Find where the given text appears and provide that cell's center as [x, y] coordinate. 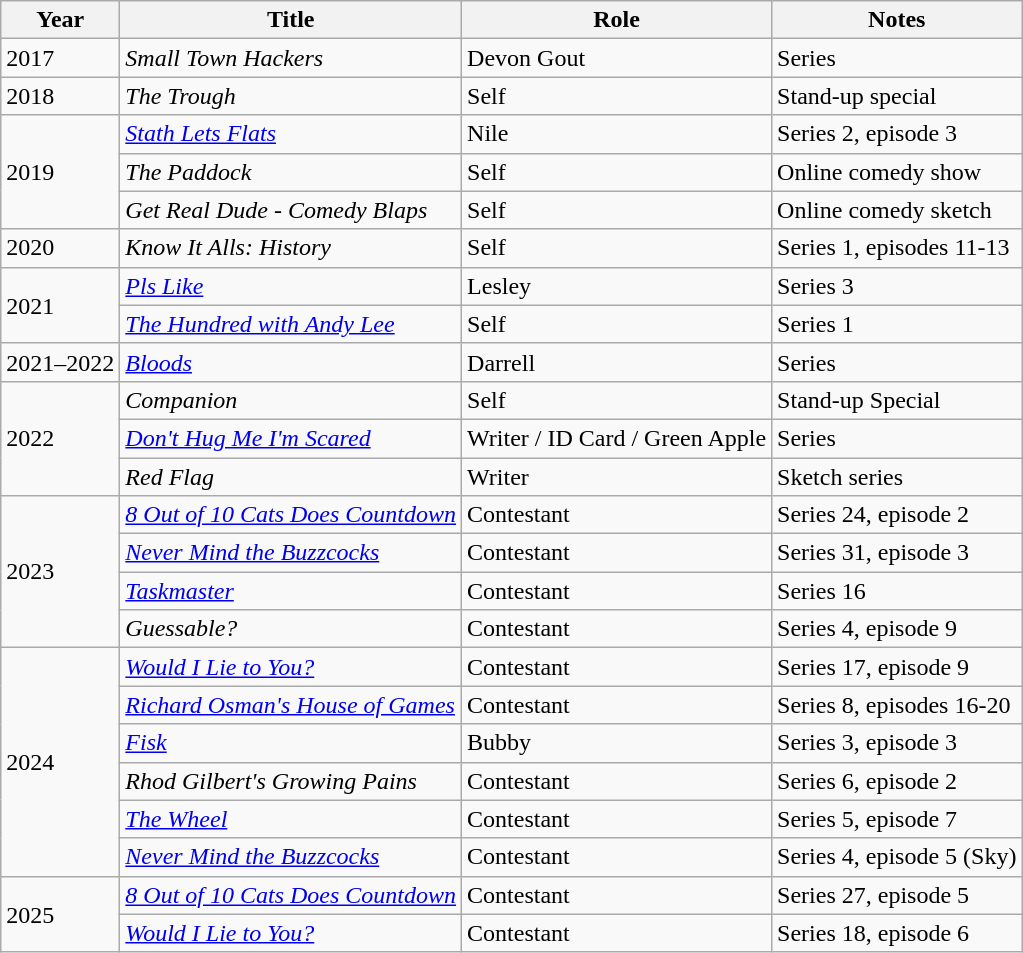
2021–2022 [60, 362]
Nile [617, 134]
Darrell [617, 362]
Get Real Dude - Comedy Blaps [291, 210]
2021 [60, 305]
Series 3 [897, 286]
Role [617, 20]
Series 4, episode 5 (Sky) [897, 857]
Series 17, episode 9 [897, 667]
Series 16 [897, 591]
Series 4, episode 9 [897, 629]
Stand-up Special [897, 400]
Series 27, episode 5 [897, 895]
Pls Like [291, 286]
2024 [60, 762]
Taskmaster [291, 591]
Online comedy sketch [897, 210]
Series 3, episode 3 [897, 743]
Companion [291, 400]
Stand-up special [897, 96]
Fisk [291, 743]
Year [60, 20]
Bubby [617, 743]
Series 1 [897, 324]
2019 [60, 172]
Writer / ID Card / Green Apple [617, 438]
Series 24, episode 2 [897, 515]
Series 8, episodes 16-20 [897, 705]
Devon Gout [617, 58]
Series 2, episode 3 [897, 134]
Small Town Hackers [291, 58]
Series 18, episode 6 [897, 933]
Writer [617, 477]
Stath Lets Flats [291, 134]
Guessable? [291, 629]
Lesley [617, 286]
Richard Osman's House of Games [291, 705]
2025 [60, 914]
Sketch series [897, 477]
Bloods [291, 362]
Title [291, 20]
2017 [60, 58]
Series 6, episode 2 [897, 781]
The Paddock [291, 172]
The Wheel [291, 819]
Notes [897, 20]
Rhod Gilbert's Growing Pains [291, 781]
2020 [60, 248]
Red Flag [291, 477]
2022 [60, 438]
Series 5, episode 7 [897, 819]
2018 [60, 96]
The Hundred with Andy Lee [291, 324]
Don't Hug Me I'm Scared [291, 438]
Series 1, episodes 11-13 [897, 248]
Online comedy show [897, 172]
Know It Alls: History [291, 248]
2023 [60, 572]
Series 31, episode 3 [897, 553]
The Trough [291, 96]
